Scan for the cell matching the given text and deliver its [x, y] coordinate at center. 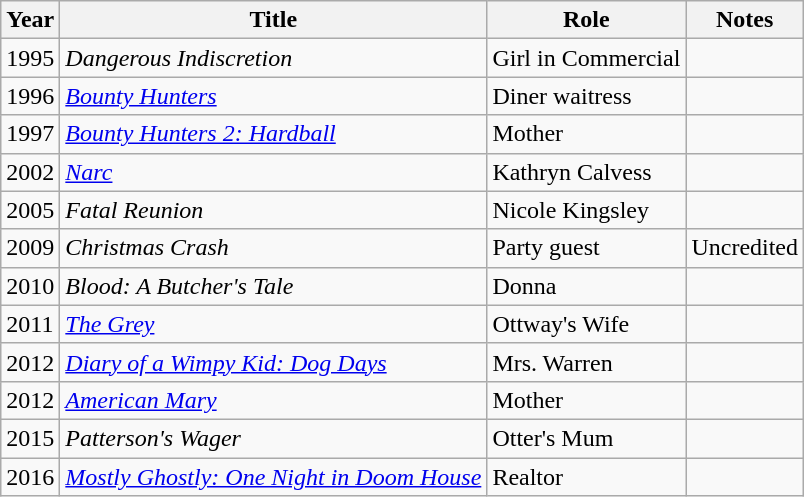
Fatal Reunion [274, 210]
1996 [30, 96]
Otter's Mum [586, 438]
2011 [30, 324]
Girl in Commercial [586, 58]
Mostly Ghostly: One Night in Doom House [274, 477]
1997 [30, 134]
2010 [30, 286]
2015 [30, 438]
Realtor [586, 477]
1995 [30, 58]
Patterson's Wager [274, 438]
Year [30, 20]
Christmas Crash [274, 248]
Uncredited [745, 248]
2005 [30, 210]
2016 [30, 477]
The Grey [274, 324]
2009 [30, 248]
Narc [274, 172]
Dangerous Indiscretion [274, 58]
Bounty Hunters [274, 96]
Bounty Hunters 2: Hardball [274, 134]
Notes [745, 20]
Blood: A Butcher's Tale [274, 286]
Donna [586, 286]
Diary of a Wimpy Kid: Dog Days [274, 362]
American Mary [274, 400]
Mrs. Warren [586, 362]
Party guest [586, 248]
Diner waitress [586, 96]
Kathryn Calvess [586, 172]
Nicole Kingsley [586, 210]
Ottway's Wife [586, 324]
Title [274, 20]
2002 [30, 172]
Role [586, 20]
